From the cell containing the given text, extract its center point as [x, y] coordinate. 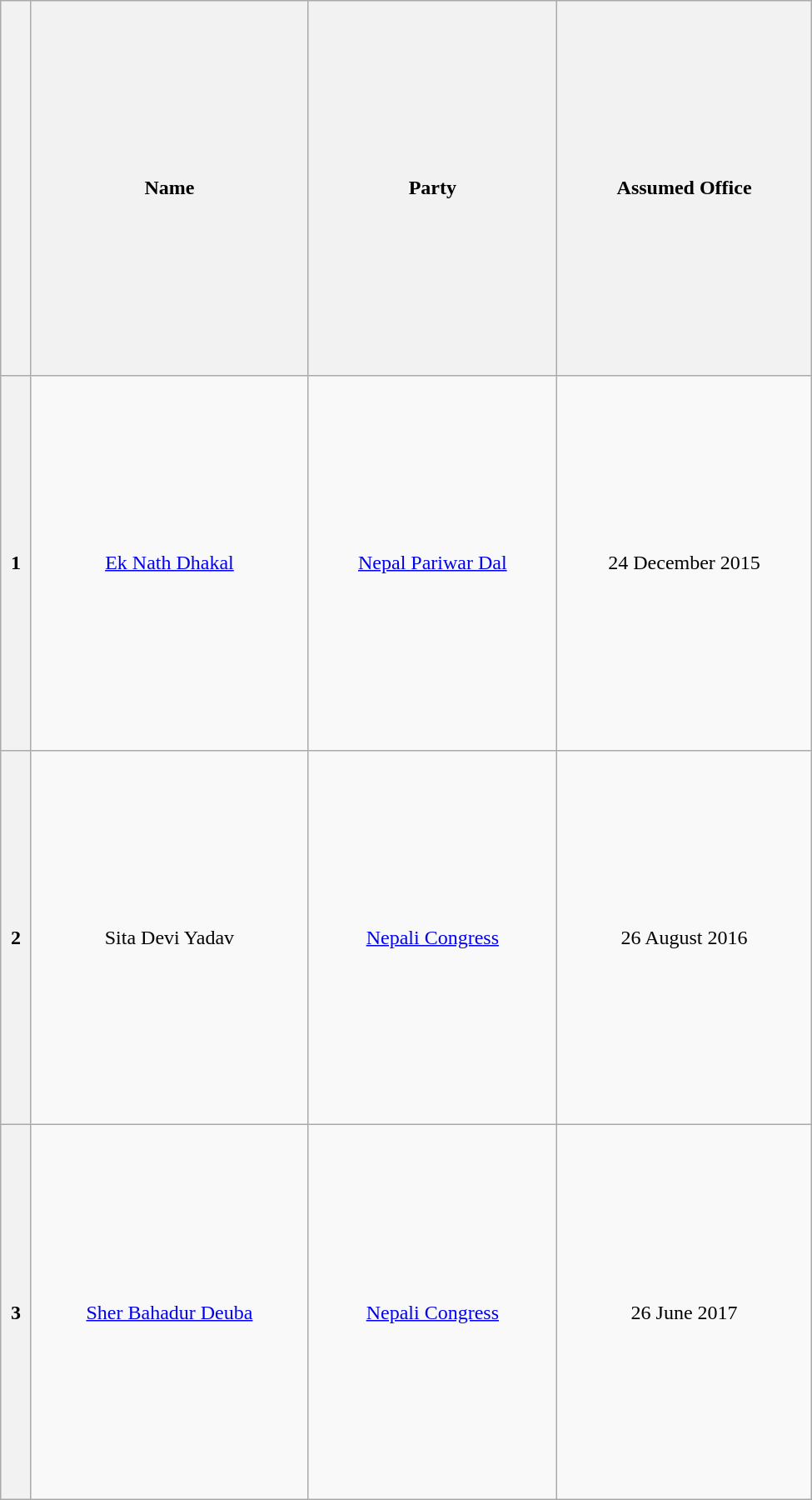
Sita Devi Yadav [170, 937]
3 [16, 1312]
Sher Bahadur Deuba [170, 1312]
26 August 2016 [685, 937]
1 [16, 562]
Nepal Pariwar Dal [433, 562]
Name [170, 188]
Ek Nath Dhakal [170, 562]
26 June 2017 [685, 1312]
24 December 2015 [685, 562]
2 [16, 937]
Party [433, 188]
Assumed Office [685, 188]
